From the cell containing the given text, extract its center point as [x, y] coordinate. 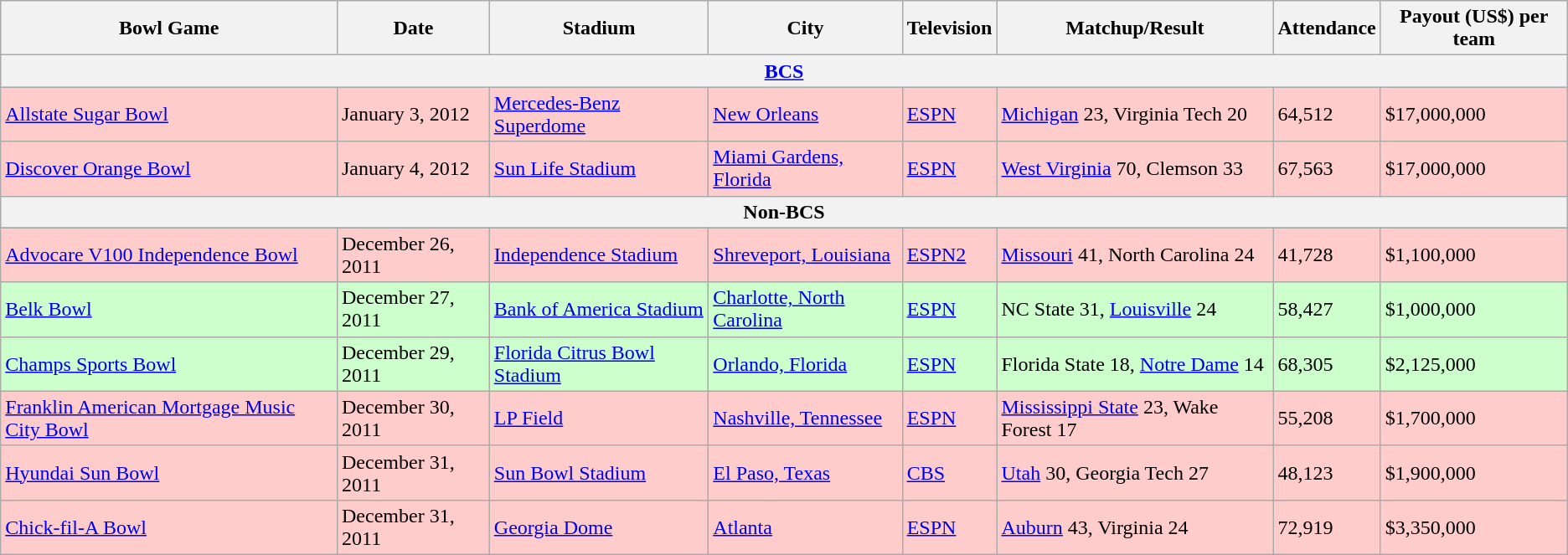
Michigan 23, Virginia Tech 20 [1135, 114]
$1,000,000 [1474, 310]
Non-BCS [784, 212]
Payout (US$) per team [1474, 28]
Utah 30, Georgia Tech 27 [1135, 472]
$2,125,000 [1474, 363]
Allstate Sugar Bowl [169, 114]
City [806, 28]
Auburn 43, Virginia 24 [1135, 527]
55,208 [1327, 419]
BCS [784, 71]
$1,700,000 [1474, 419]
Florida State 18, Notre Dame 14 [1135, 363]
58,427 [1327, 310]
Television [950, 28]
$1,900,000 [1474, 472]
Mercedes-Benz Superdome [598, 114]
Advocare V100 Independence Bowl [169, 254]
West Virginia 70, Clemson 33 [1135, 169]
January 3, 2012 [413, 114]
ESPN2 [950, 254]
New Orleans [806, 114]
El Paso, Texas [806, 472]
Stadium [598, 28]
68,305 [1327, 363]
December 27, 2011 [413, 310]
Shreveport, Louisiana [806, 254]
Bowl Game [169, 28]
December 29, 2011 [413, 363]
Hyundai Sun Bowl [169, 472]
Nashville, Tennessee [806, 419]
Attendance [1327, 28]
Franklin American Mortgage Music City Bowl [169, 419]
December 30, 2011 [413, 419]
Chick-fil-A Bowl [169, 527]
Champs Sports Bowl [169, 363]
NC State 31, Louisville 24 [1135, 310]
Bank of America Stadium [598, 310]
48,123 [1327, 472]
$3,350,000 [1474, 527]
Mississippi State 23, Wake Forest 17 [1135, 419]
41,728 [1327, 254]
Atlanta [806, 527]
Belk Bowl [169, 310]
Date [413, 28]
Sun Bowl Stadium [598, 472]
Matchup/Result [1135, 28]
December 26, 2011 [413, 254]
Miami Gardens, Florida [806, 169]
67,563 [1327, 169]
Florida Citrus Bowl Stadium [598, 363]
Orlando, Florida [806, 363]
Discover Orange Bowl [169, 169]
CBS [950, 472]
Sun Life Stadium [598, 169]
Missouri 41, North Carolina 24 [1135, 254]
Georgia Dome [598, 527]
Independence Stadium [598, 254]
72,919 [1327, 527]
Charlotte, North Carolina [806, 310]
64,512 [1327, 114]
January 4, 2012 [413, 169]
$1,100,000 [1474, 254]
LP Field [598, 419]
